For the text-containing cell, return its midpoint in [x, y] coordinate format. 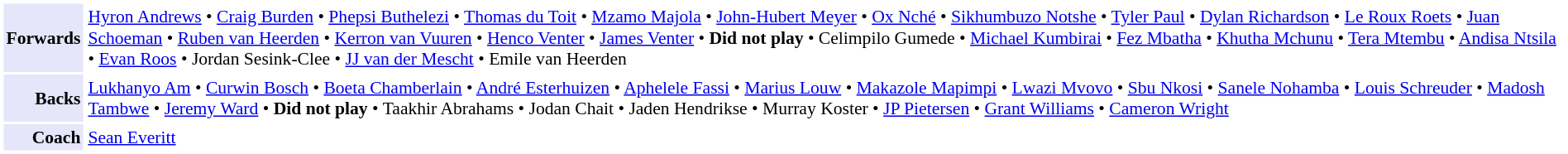
Backs [43, 98]
Sean Everitt [825, 137]
Forwards [43, 37]
Coach [43, 137]
